Provide the (x, y) coordinate of the cell's center where the given text is located.  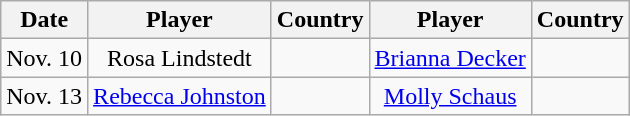
Molly Schaus (450, 96)
Rebecca Johnston (180, 96)
Date (44, 20)
Rosa Lindstedt (180, 58)
Nov. 13 (44, 96)
Brianna Decker (450, 58)
Nov. 10 (44, 58)
